Scan for the cell matching the given text and deliver its [x, y] coordinate at center. 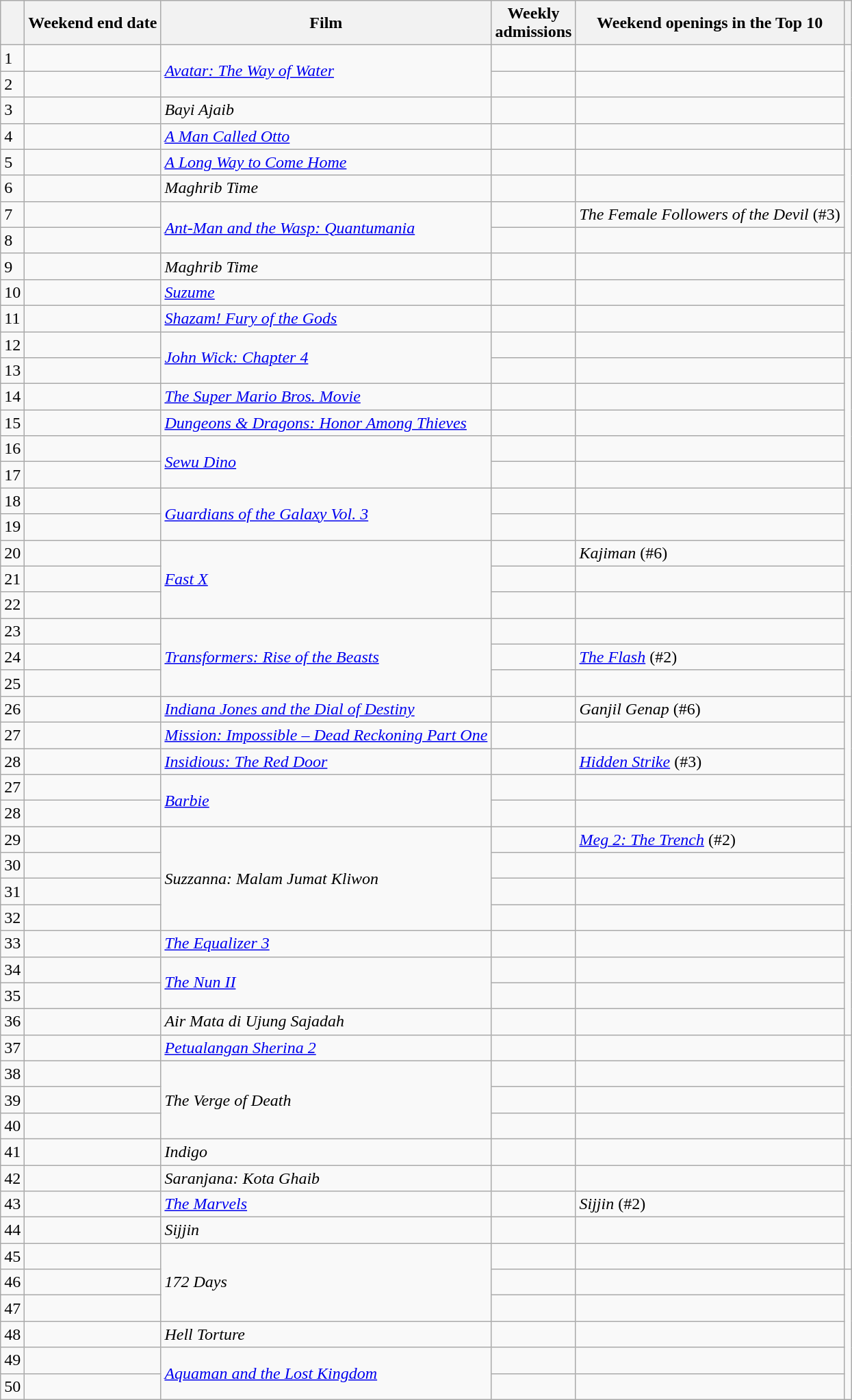
Indiana Jones and the Dial of Destiny [326, 709]
The Marvels [326, 1204]
John Wick: Chapter 4 [326, 357]
Indigo [326, 1152]
Weeklyadmissions [534, 23]
Ant-Man and the Wasp: Quantumania [326, 227]
32 [12, 918]
Hell Torture [326, 1334]
12 [12, 344]
172 Days [326, 1282]
Petualangan Sherina 2 [326, 1048]
24 [12, 657]
50 [12, 1386]
A Long Way to Come Home [326, 162]
39 [12, 1100]
15 [12, 423]
Sijjin [326, 1230]
The Super Mario Bros. Movie [326, 397]
49 [12, 1360]
37 [12, 1048]
41 [12, 1152]
31 [12, 892]
8 [12, 240]
Hidden Strike (#3) [710, 762]
35 [12, 996]
36 [12, 1022]
Bayi Ajaib [326, 110]
4 [12, 136]
43 [12, 1204]
25 [12, 683]
22 [12, 605]
3 [12, 110]
47 [12, 1308]
A Man Called Otto [326, 136]
14 [12, 397]
44 [12, 1230]
Weekend end date [93, 23]
42 [12, 1178]
Guardians of the Galaxy Vol. 3 [326, 514]
The Equalizer 3 [326, 944]
5 [12, 162]
46 [12, 1282]
1 [12, 58]
Shazam! Fury of the Gods [326, 318]
29 [12, 840]
7 [12, 214]
30 [12, 866]
Kajiman (#6) [710, 553]
Air Mata di Ujung Sajadah [326, 1022]
13 [12, 371]
2 [12, 84]
Weekend openings in the Top 10 [710, 23]
The Female Followers of the Devil (#3) [710, 214]
10 [12, 292]
Ganjil Genap (#6) [710, 709]
The Flash (#2) [710, 657]
Fast X [326, 579]
11 [12, 318]
Film [326, 23]
Dungeons & Dragons: Honor Among Thieves [326, 423]
Transformers: Rise of the Beasts [326, 657]
Saranjana: Kota Ghaib [326, 1178]
38 [12, 1074]
Insidious: The Red Door [326, 762]
Meg 2: The Trench (#2) [710, 840]
18 [12, 501]
34 [12, 970]
16 [12, 449]
26 [12, 709]
Suzume [326, 292]
Avatar: The Way of Water [326, 71]
17 [12, 475]
Suzzanna: Malam Jumat Kliwon [326, 879]
45 [12, 1256]
40 [12, 1126]
48 [12, 1334]
6 [12, 188]
Aquaman and the Lost Kingdom [326, 1373]
19 [12, 527]
The Verge of Death [326, 1100]
The Nun II [326, 983]
9 [12, 266]
20 [12, 553]
21 [12, 579]
Sijjin (#2) [710, 1204]
33 [12, 944]
Sewu Dino [326, 462]
Mission: Impossible – Dead Reckoning Part One [326, 735]
Barbie [326, 801]
23 [12, 631]
